Capture the cell that displays the provided text and extract its (x, y) central coordinate. 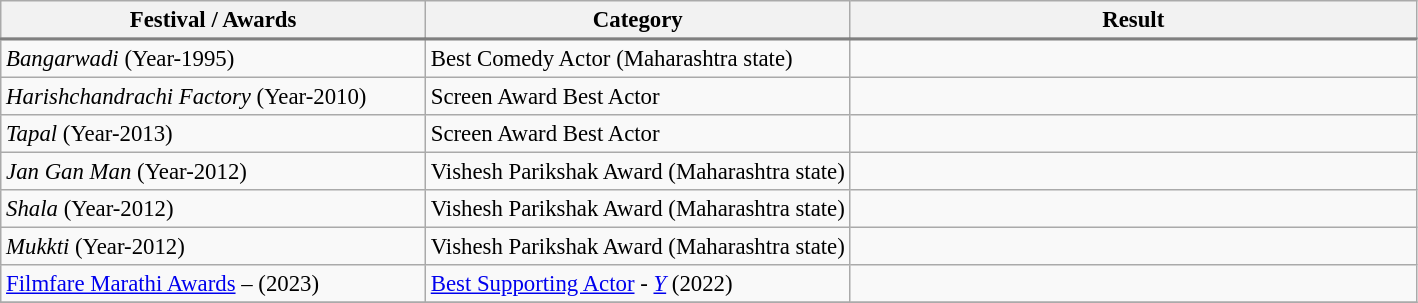
Festival / Awards (214, 20)
Result (1133, 20)
Best Supporting Actor - Y (2022) (638, 284)
Jan Gan Man (Year-2012) (214, 171)
Category (638, 20)
Mukkti (Year-2012) (214, 246)
Tapal (Year-2013) (214, 133)
Shala (Year-2012) (214, 209)
Best Comedy Actor (Maharashtra state) (638, 58)
Harishchandrachi Factory (Year-2010) (214, 96)
Bangarwadi (Year-1995) (214, 58)
Filmfare Marathi Awards – (2023) (214, 284)
